Return the [x, y] coordinate for the center point of the cell that contains the specified text.  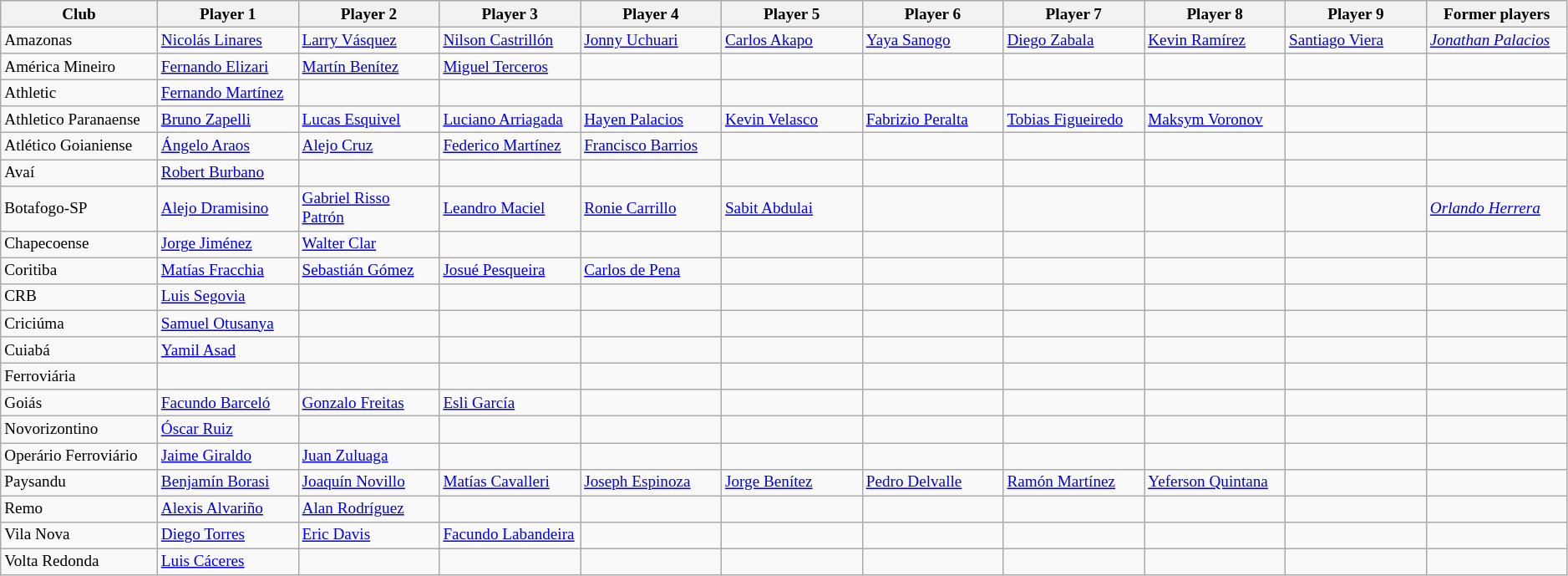
Jorge Benítez [792, 482]
Ramón Martínez [1074, 482]
Botafogo-SP [79, 208]
Leandro Maciel [510, 208]
Joseph Espinoza [652, 482]
Sabit Abdulai [792, 208]
Santiago Viera [1355, 40]
Jonny Uchuari [652, 40]
Ferroviária [79, 376]
Benjamín Borasi [227, 482]
Jorge Jiménez [227, 244]
Francisco Barrios [652, 146]
Fernando Elizari [227, 67]
Novorizontino [79, 430]
Nilson Castrillón [510, 40]
Fabrizio Peralta [932, 120]
Paysandu [79, 482]
Avaí [79, 172]
América Mineiro [79, 67]
Esli García [510, 403]
Volta Redonda [79, 562]
Gonzalo Freitas [369, 403]
Remo [79, 509]
Kevin Ramírez [1215, 40]
Cuiabá [79, 350]
Pedro Delvalle [932, 482]
Nicolás Linares [227, 40]
Facundo Barceló [227, 403]
Walter Clar [369, 244]
Alexis Alvariño [227, 509]
Luciano Arriagada [510, 120]
Alejo Dramisino [227, 208]
Player 4 [652, 14]
Óscar Ruiz [227, 430]
Player 1 [227, 14]
Ángelo Araos [227, 146]
Larry Vásquez [369, 40]
Vila Nova [79, 535]
Yamil Asad [227, 350]
Jonathan Palacios [1497, 40]
Player 5 [792, 14]
Athletico Paranaense [79, 120]
Orlando Herrera [1497, 208]
Matías Cavalleri [510, 482]
Hayen Palacios [652, 120]
Juan Zuluaga [369, 456]
Samuel Otusanya [227, 324]
Fernando Martínez [227, 93]
Luis Cáceres [227, 562]
Carlos de Pena [652, 271]
Carlos Akapo [792, 40]
Atlético Goianiense [79, 146]
Jaime Giraldo [227, 456]
Player 3 [510, 14]
Sebastián Gómez [369, 271]
Player 7 [1074, 14]
Facundo Labandeira [510, 535]
Yaya Sanogo [932, 40]
Yeferson Quintana [1215, 482]
Gabriel Risso Patrón [369, 208]
Chapecoense [79, 244]
CRB [79, 297]
Criciúma [79, 324]
Alan Rodríguez [369, 509]
Matías Fracchia [227, 271]
Bruno Zapelli [227, 120]
Player 8 [1215, 14]
Ronie Carrillo [652, 208]
Kevin Velasco [792, 120]
Robert Burbano [227, 172]
Athletic [79, 93]
Player 9 [1355, 14]
Tobias Figueiredo [1074, 120]
Joaquín Novillo [369, 482]
Alejo Cruz [369, 146]
Diego Zabala [1074, 40]
Player 2 [369, 14]
Diego Torres [227, 535]
Luis Segovia [227, 297]
Player 6 [932, 14]
Lucas Esquivel [369, 120]
Operário Ferroviário [79, 456]
Goiás [79, 403]
Josué Pesqueira [510, 271]
Maksym Voronov [1215, 120]
Miguel Terceros [510, 67]
Eric Davis [369, 535]
Amazonas [79, 40]
Martín Benítez [369, 67]
Federico Martínez [510, 146]
Coritiba [79, 271]
Club [79, 14]
Former players [1497, 14]
